For the text-containing cell, return its midpoint in (X, Y) coordinate format. 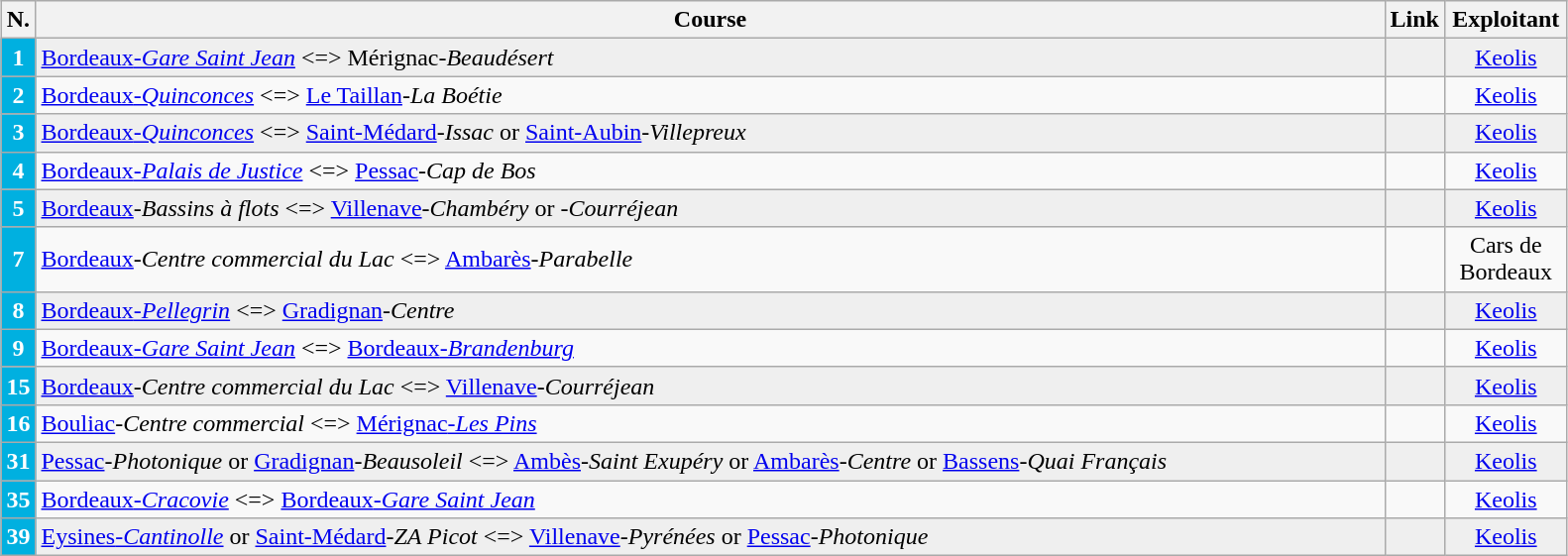
Cars de Bordeaux (1506, 260)
Bordeaux-Gare Saint Jean <=> Mérignac-Beaudésert (710, 57)
Bordeaux-Quinconces <=> Saint-Médard-Issac or Saint-Aubin-Villepreux (710, 133)
Bordeaux-Quinconces <=> Le Taillan-La Boétie (710, 95)
Link (1414, 20)
16 (18, 423)
Bordeaux-Centre commercial du Lac <=> Ambarès-Parabelle (710, 260)
Bordeaux-Gare Saint Jean <=> Bordeaux-Brandenburg (710, 348)
15 (18, 386)
39 (18, 537)
3 (18, 133)
Eysines-Cantinolle or Saint-Médard-ZA Picot <=> Villenave-Pyrénées or Pessac-Photonique (710, 537)
Bordeaux-Bassins à flots <=> Villenave-Chambéry or -Courréjean (710, 208)
4 (18, 170)
N. (18, 20)
9 (18, 348)
Course (710, 20)
8 (18, 310)
Bordeaux-Pellegrin <=> Gradignan-Centre (710, 310)
Pessac-Photonique or Gradignan-Beausoleil <=> Ambès-Saint Exupéry or Ambarès-Centre or Bassens-Quai Français (710, 461)
Bouliac-Centre commercial <=> Mérignac-Les Pins (710, 423)
7 (18, 260)
Exploitant (1506, 20)
5 (18, 208)
31 (18, 461)
Bordeaux-Centre commercial du Lac <=> Villenave-Courréjean (710, 386)
Bordeaux-Palais de Justice <=> Pessac-Cap de Bos (710, 170)
1 (18, 57)
2 (18, 95)
35 (18, 499)
Bordeaux-Cracovie <=> Bordeaux-Gare Saint Jean (710, 499)
